Return the [x, y] coordinate for the center point of the cell that contains the specified text.  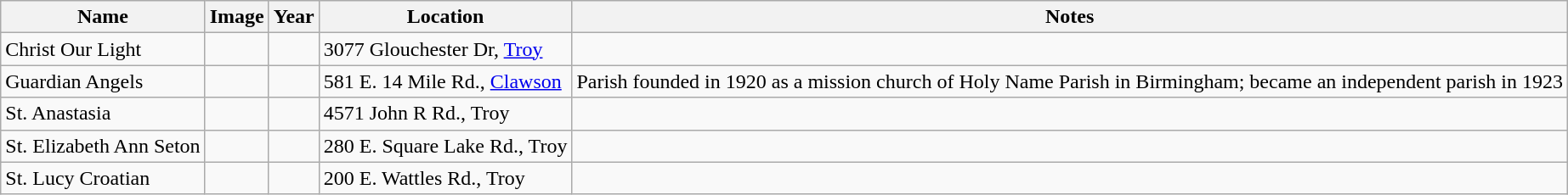
4571 John R Rd., Troy [445, 114]
Notes [1070, 17]
Christ Our Light [103, 49]
280 E. Square Lake Rd., Troy [445, 146]
581 E. 14 Mile Rd., Clawson [445, 81]
Name [103, 17]
St. Anastasia [103, 114]
3077 Glouchester Dr, Troy [445, 49]
St. Elizabeth Ann Seton [103, 146]
Parish founded in 1920 as a mission church of Holy Name Parish in Birmingham; became an independent parish in 1923 [1070, 81]
Year [294, 17]
200 E. Wattles Rd., Troy [445, 178]
St. Lucy Croatian [103, 178]
Location [445, 17]
Image [236, 17]
Guardian Angels [103, 81]
